From the cell containing the given text, extract its center point as (x, y) coordinate. 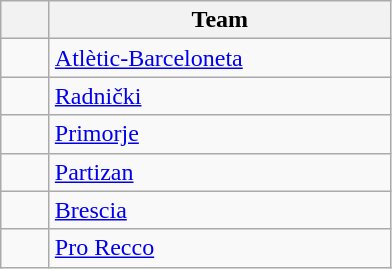
Pro Recco (220, 248)
Brescia (220, 210)
Primorje (220, 134)
Atlètic-Barceloneta (220, 58)
Radnički (220, 96)
Partizan (220, 172)
Team (220, 20)
